Capture the cell that displays the provided text and extract its (X, Y) central coordinate. 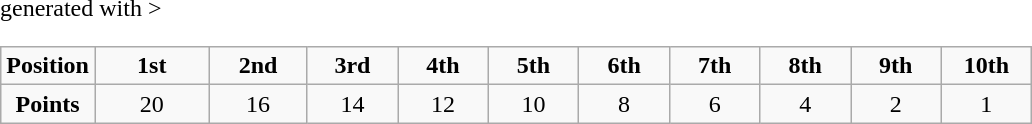
16 (258, 104)
10th (986, 66)
12 (444, 104)
Points (48, 104)
1 (986, 104)
2nd (258, 66)
20 (152, 104)
2 (896, 104)
6 (714, 104)
7th (714, 66)
14 (352, 104)
8 (624, 104)
3rd (352, 66)
Position (48, 66)
4 (806, 104)
9th (896, 66)
1st (152, 66)
4th (444, 66)
8th (806, 66)
5th (534, 66)
6th (624, 66)
10 (534, 104)
